Scan for the cell matching the given text and deliver its (x, y) coordinate at center. 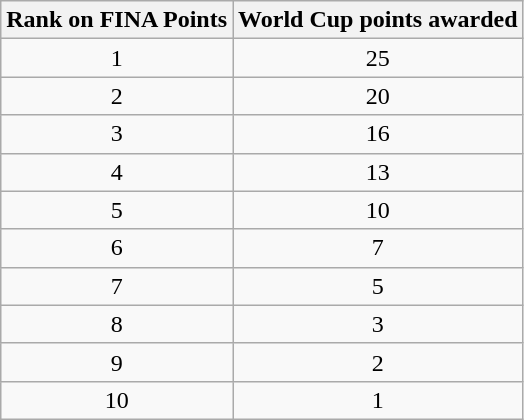
9 (117, 362)
4 (117, 172)
6 (117, 248)
16 (378, 134)
20 (378, 96)
13 (378, 172)
8 (117, 324)
Rank on FINA Points (117, 20)
25 (378, 58)
World Cup points awarded (378, 20)
